From the cell containing the given text, extract its center point as (x, y) coordinate. 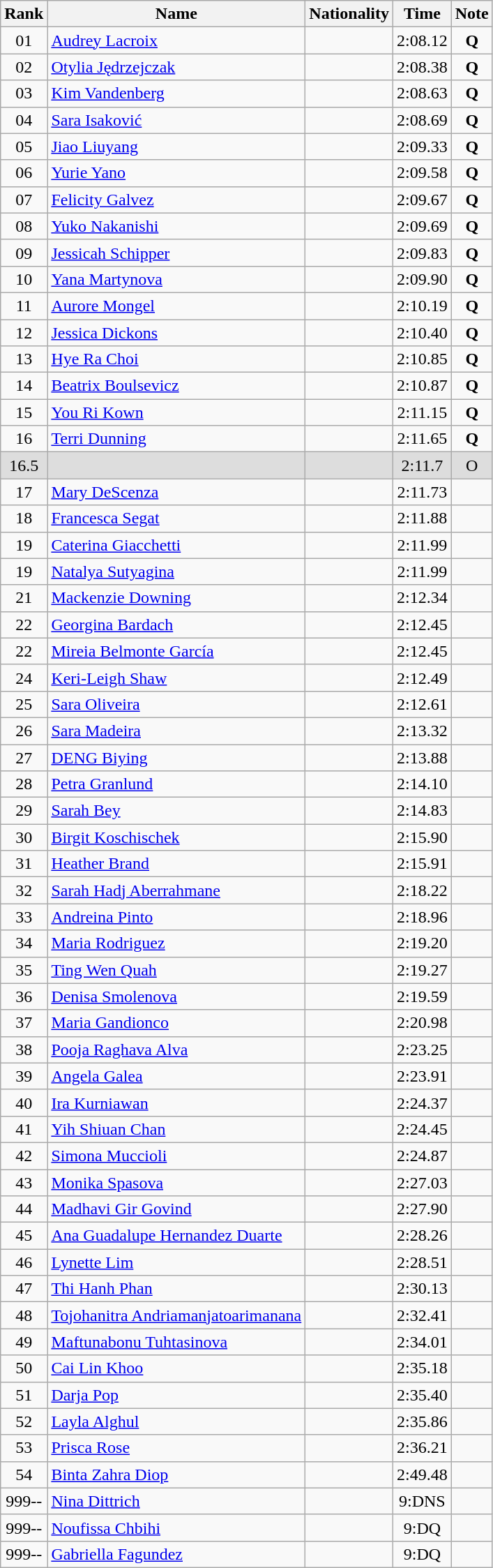
Tojohanitra Andriamanjatoarimanana (176, 1315)
25 (24, 704)
29 (24, 811)
2:10.40 (423, 333)
2:11.73 (423, 492)
51 (24, 1395)
2:18.96 (423, 917)
Layla Alghul (176, 1421)
38 (24, 1050)
2:19.59 (423, 996)
2:35.86 (423, 1421)
Mackenzie Downing (176, 598)
Aurore Mongel (176, 306)
2:12.34 (423, 598)
Yuko Nakanishi (176, 226)
2:20.98 (423, 1023)
Georgina Bardach (176, 625)
Maftunabonu Tuhtasinova (176, 1342)
2:09.58 (423, 173)
14 (24, 386)
18 (24, 518)
46 (24, 1262)
37 (24, 1023)
Nina Dittrich (176, 1501)
Yana Martynova (176, 279)
2:08.69 (423, 120)
27 (24, 757)
05 (24, 147)
2:10.19 (423, 306)
2:09.33 (423, 147)
12 (24, 333)
52 (24, 1421)
2:13.32 (423, 731)
04 (24, 120)
Heather Brand (176, 864)
Sara Oliveira (176, 704)
2:08.12 (423, 40)
Maria Rodriguez (176, 943)
48 (24, 1315)
36 (24, 996)
Maria Gandionco (176, 1023)
2:34.01 (423, 1342)
Prisca Rose (176, 1448)
08 (24, 226)
Yurie Yano (176, 173)
34 (24, 943)
Ira Kurniawan (176, 1103)
Hye Ra Choi (176, 359)
2:28.51 (423, 1262)
Kim Vandenberg (176, 94)
Francesca Segat (176, 518)
17 (24, 492)
2:24.87 (423, 1156)
01 (24, 40)
2:08.38 (423, 67)
2:27.03 (423, 1183)
2:08.63 (423, 94)
Binta Zahra Diop (176, 1474)
Mireia Belmonte García (176, 651)
Beatrix Boulsevicz (176, 386)
Natalya Sutyagina (176, 572)
11 (24, 306)
53 (24, 1448)
32 (24, 890)
Mary DeScenza (176, 492)
26 (24, 731)
Rank (24, 14)
Noufissa Chbihi (176, 1528)
Birgit Koschischek (176, 837)
30 (24, 837)
Jiao Liuyang (176, 147)
Cai Lin Khoo (176, 1368)
Sara Madeira (176, 731)
Pooja Raghava Alva (176, 1050)
2:35.40 (423, 1395)
Sarah Bey (176, 811)
Ting Wen Quah (176, 970)
Jessicah Schipper (176, 253)
43 (24, 1183)
Simona Muccioli (176, 1156)
2:09.83 (423, 253)
2:15.91 (423, 864)
54 (24, 1474)
47 (24, 1289)
Sarah Hadj Aberrahmane (176, 890)
45 (24, 1236)
2:12.49 (423, 678)
2:15.90 (423, 837)
2:32.41 (423, 1315)
Keri-Leigh Shaw (176, 678)
Monika Spasova (176, 1183)
2:11.7 (423, 465)
2:18.22 (423, 890)
07 (24, 200)
15 (24, 412)
Audrey Lacroix (176, 40)
03 (24, 94)
2:14.83 (423, 811)
Denisa Smolenova (176, 996)
2:19.20 (423, 943)
Note (471, 14)
16 (24, 439)
9:DNS (423, 1501)
16.5 (24, 465)
Sara Isaković (176, 120)
Terri Dunning (176, 439)
Ana Guadalupe Hernandez Duarte (176, 1236)
2:49.48 (423, 1474)
2:09.67 (423, 200)
2:13.88 (423, 757)
Name (176, 14)
Otylia Jędrzejczak (176, 67)
2:10.85 (423, 359)
44 (24, 1209)
2:28.26 (423, 1236)
Gabriella Fagundez (176, 1554)
2:36.21 (423, 1448)
Thi Hanh Phan (176, 1289)
Darja Pop (176, 1395)
24 (24, 678)
21 (24, 598)
Felicity Galvez (176, 200)
You Ri Kown (176, 412)
2:09.69 (423, 226)
O (471, 465)
2:23.25 (423, 1050)
Andreina Pinto (176, 917)
06 (24, 173)
2:35.18 (423, 1368)
Yih Shiuan Chan (176, 1129)
Madhavi Gir Govind (176, 1209)
33 (24, 917)
2:10.87 (423, 386)
13 (24, 359)
40 (24, 1103)
Nationality (349, 14)
2:19.27 (423, 970)
Time (423, 14)
50 (24, 1368)
02 (24, 67)
Lynette Lim (176, 1262)
2:09.90 (423, 279)
31 (24, 864)
42 (24, 1156)
DENG Biying (176, 757)
35 (24, 970)
2:24.37 (423, 1103)
Caterina Giacchetti (176, 545)
10 (24, 279)
Jessica Dickons (176, 333)
Angela Galea (176, 1076)
41 (24, 1129)
2:14.10 (423, 784)
2:11.88 (423, 518)
39 (24, 1076)
Petra Granlund (176, 784)
2:12.61 (423, 704)
2:24.45 (423, 1129)
2:27.90 (423, 1209)
09 (24, 253)
2:23.91 (423, 1076)
2:11.15 (423, 412)
2:30.13 (423, 1289)
28 (24, 784)
2:11.65 (423, 439)
49 (24, 1342)
